Provide the (X, Y) coordinate of the cell's center where the given text is located.  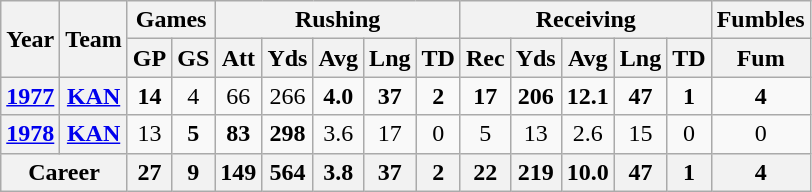
GP (149, 58)
Fum (760, 58)
Year (30, 39)
10.0 (588, 172)
Games (170, 20)
66 (238, 96)
Career (64, 172)
9 (194, 172)
3.6 (338, 134)
206 (536, 96)
83 (238, 134)
Rushing (338, 20)
22 (485, 172)
27 (149, 172)
219 (536, 172)
GS (194, 58)
12.1 (588, 96)
266 (288, 96)
2.6 (588, 134)
Att (238, 58)
149 (238, 172)
564 (288, 172)
15 (640, 134)
Receiving (586, 20)
Rec (485, 58)
298 (288, 134)
14 (149, 96)
3.8 (338, 172)
1978 (30, 134)
Team (94, 39)
1977 (30, 96)
4.0 (338, 96)
Fumbles (760, 20)
